Return the [X, Y] coordinate for the center point of the cell that contains the specified text.  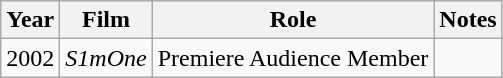
Role [293, 20]
2002 [30, 58]
Film [106, 20]
Premiere Audience Member [293, 58]
Notes [468, 20]
Year [30, 20]
S1mOne [106, 58]
